Capture the cell that displays the provided text and extract its (x, y) central coordinate. 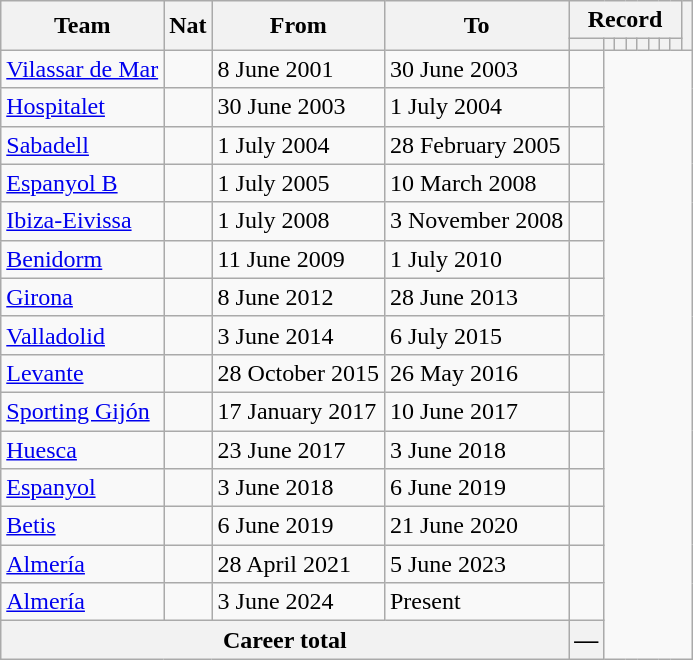
— (586, 640)
From (298, 26)
10 March 2008 (476, 183)
26 May 2016 (476, 373)
1 July 2010 (476, 259)
Team (82, 26)
21 June 2020 (476, 526)
Benidorm (82, 259)
Ibiza-Eivissa (82, 221)
Valladolid (82, 335)
28 June 2013 (476, 297)
8 June 2012 (298, 297)
Espanyol B (82, 183)
6 July 2015 (476, 335)
Sabadell (82, 145)
11 June 2009 (298, 259)
1 July 2005 (298, 183)
3 November 2008 (476, 221)
Hospitalet (82, 107)
Girona (82, 297)
23 June 2017 (298, 449)
8 June 2001 (298, 69)
Levante (82, 373)
17 January 2017 (298, 411)
Huesca (82, 449)
10 June 2017 (476, 411)
Betis (82, 526)
To (476, 26)
1 July 2008 (298, 221)
5 June 2023 (476, 564)
Sporting Gijón (82, 411)
3 June 2014 (298, 335)
Career total (285, 640)
Vilassar de Mar (82, 69)
Espanyol (82, 488)
3 June 2024 (298, 602)
28 February 2005 (476, 145)
28 October 2015 (298, 373)
Nat (188, 26)
Record (625, 20)
Present (476, 602)
28 April 2021 (298, 564)
